Find where the given text appears and provide that cell's center as [x, y] coordinate. 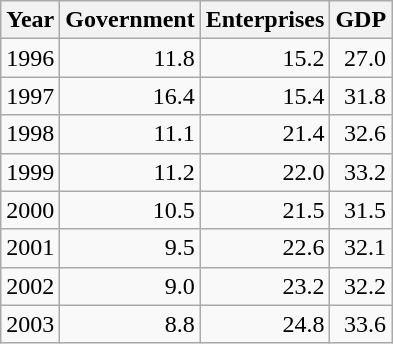
24.8 [265, 324]
32.1 [361, 248]
16.4 [130, 96]
27.0 [361, 58]
31.5 [361, 210]
11.8 [130, 58]
15.2 [265, 58]
10.5 [130, 210]
2001 [30, 248]
22.6 [265, 248]
22.0 [265, 172]
Enterprises [265, 20]
33.6 [361, 324]
1997 [30, 96]
21.4 [265, 134]
11.1 [130, 134]
11.2 [130, 172]
15.4 [265, 96]
8.8 [130, 324]
1999 [30, 172]
21.5 [265, 210]
23.2 [265, 286]
33.2 [361, 172]
Year [30, 20]
9.5 [130, 248]
2000 [30, 210]
32.2 [361, 286]
1998 [30, 134]
2003 [30, 324]
2002 [30, 286]
Government [130, 20]
GDP [361, 20]
31.8 [361, 96]
1996 [30, 58]
9.0 [130, 286]
32.6 [361, 134]
